Detect which cell encompasses the target text, then output its (X, Y) center coordinate. 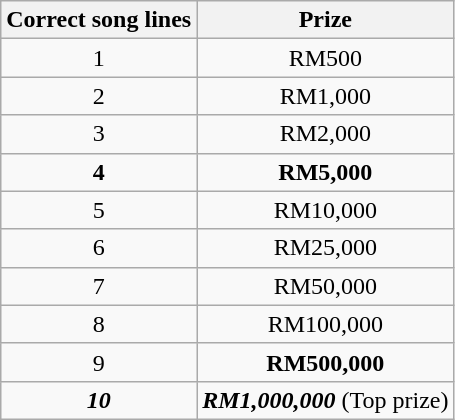
RM10,000 (326, 210)
RM500 (326, 58)
5 (99, 210)
10 (99, 400)
4 (99, 172)
RM5,000 (326, 172)
RM100,000 (326, 324)
8 (99, 324)
3 (99, 134)
RM25,000 (326, 248)
9 (99, 362)
RM2,000 (326, 134)
6 (99, 248)
Correct song lines (99, 20)
RM1,000,000 (Top prize) (326, 400)
2 (99, 96)
RM50,000 (326, 286)
RM1,000 (326, 96)
Prize (326, 20)
1 (99, 58)
RM500,000 (326, 362)
7 (99, 286)
